Return the (X, Y) coordinate for the center point of the cell that contains the specified text.  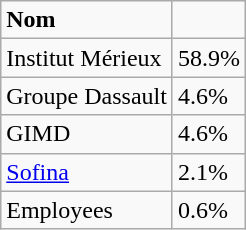
Groupe Dassault (87, 96)
0.6% (208, 210)
2.1% (208, 172)
Nom (87, 20)
Employees (87, 210)
GIMD (87, 134)
Institut Mérieux (87, 58)
Sofina (87, 172)
58.9% (208, 58)
